Return [X, Y] of the center of cell containing provided text 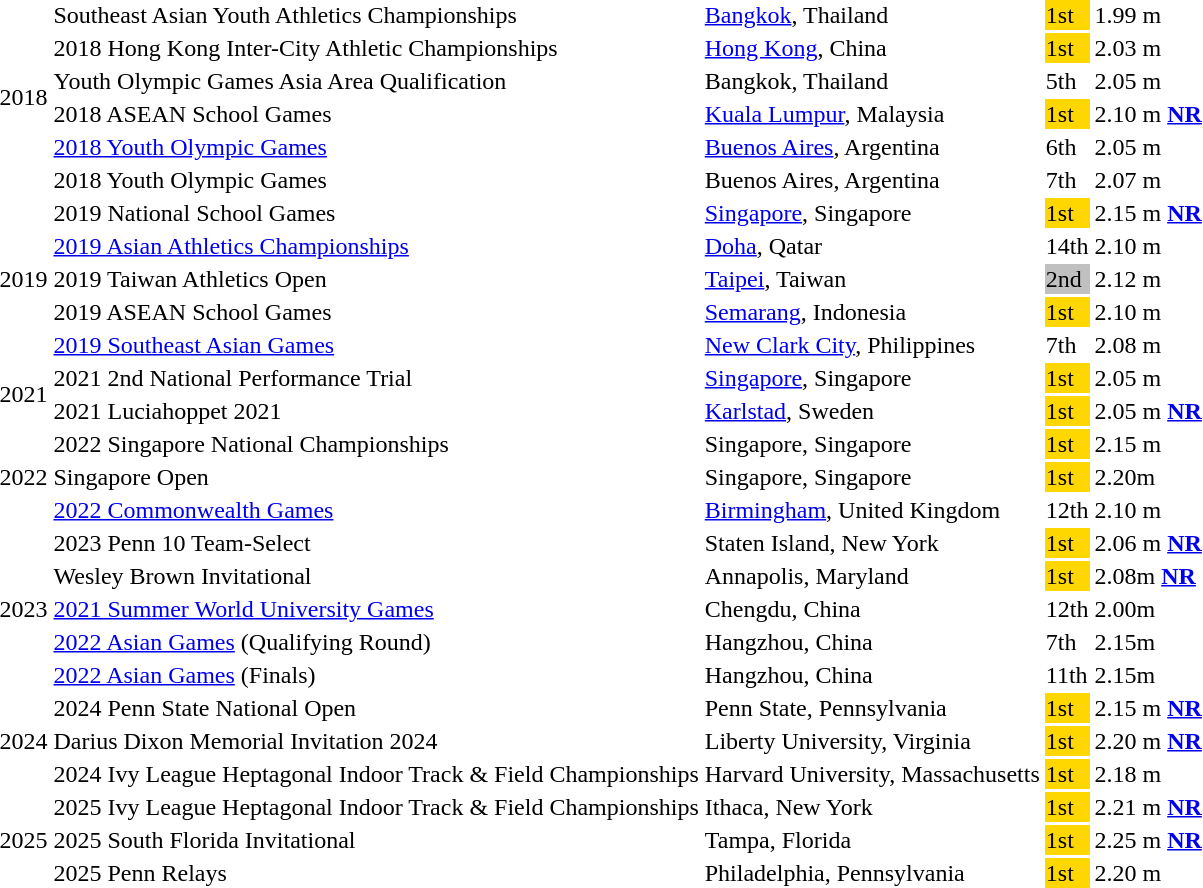
2.08 m [1148, 345]
Staten Island, New York [872, 543]
Taipei, Taiwan [872, 279]
2.25 m NR [1148, 840]
14th [1067, 246]
Youth Olympic Games Asia Area Qualification [376, 81]
Hong Kong, China [872, 48]
2019 National School Games [376, 213]
2.21 m NR [1148, 807]
2.00m [1148, 609]
2.07 m [1148, 180]
2.12 m [1148, 279]
2018 Hong Kong Inter-City Athletic Championships [376, 48]
Southeast Asian Youth Athletics Championships [376, 15]
New Clark City, Philippines [872, 345]
Philadelphia, Pennsylvania [872, 873]
2022 Asian Games (Finals) [376, 675]
2025 Ivy League Heptagonal Indoor Track & Field Championships [376, 807]
2019 Taiwan Athletics Open [376, 279]
2.10 m NR [1148, 114]
2019 Asian Athletics Championships [376, 246]
Singapore Open [376, 477]
2024 Penn State National Open [376, 708]
2019 Southeast Asian Games [376, 345]
Karlstad, Sweden [872, 411]
2.20m [1148, 477]
11th [1067, 675]
2.03 m [1148, 48]
2.06 m NR [1148, 543]
Kuala Lumpur, Malaysia [872, 114]
2025 Penn Relays [376, 873]
Darius Dixon Memorial Invitation 2024 [376, 741]
Liberty University, Virginia [872, 741]
2.20 m NR [1148, 741]
2.08m NR [1148, 576]
2024 Ivy League Heptagonal Indoor Track & Field Championships [376, 774]
2021 2nd National Performance Trial [376, 378]
1.99 m [1148, 15]
2nd [1067, 279]
Wesley Brown Invitational [376, 576]
2021 Luciahoppet 2021 [376, 411]
2022 Commonwealth Games [376, 510]
Ithaca, New York [872, 807]
Annapolis, Maryland [872, 576]
Harvard University, Massachusetts [872, 774]
2022 Asian Games (Qualifying Round) [376, 642]
2019 ASEAN School Games [376, 312]
2021 Summer World University Games [376, 609]
Tampa, Florida [872, 840]
6th [1067, 147]
Semarang, Indonesia [872, 312]
Doha, Qatar [872, 246]
2.15 m [1148, 444]
2.05 m NR [1148, 411]
2022 Singapore National Championships [376, 444]
2025 South Florida Invitational [376, 840]
Chengdu, China [872, 609]
5th [1067, 81]
Birmingham, United Kingdom [872, 510]
2.20 m [1148, 873]
Penn State, Pennsylvania [872, 708]
2023 Penn 10 Team-Select [376, 543]
2018 ASEAN School Games [376, 114]
2.18 m [1148, 774]
